Search for the cell housing the specified text and yield its (X, Y) center coordinate. 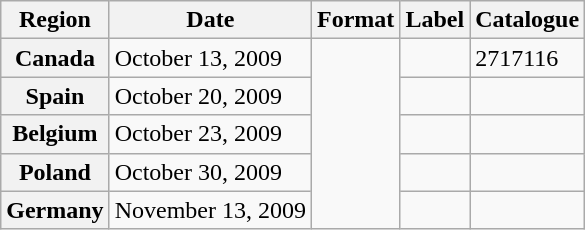
Spain (55, 96)
2717116 (528, 58)
Belgium (55, 134)
October 23, 2009 (210, 134)
October 30, 2009 (210, 172)
Format (355, 20)
October 13, 2009 (210, 58)
Catalogue (528, 20)
Germany (55, 210)
Canada (55, 58)
Poland (55, 172)
November 13, 2009 (210, 210)
Label (435, 20)
Date (210, 20)
Region (55, 20)
October 20, 2009 (210, 96)
